Scan for the cell matching the given text and deliver its [x, y] coordinate at center. 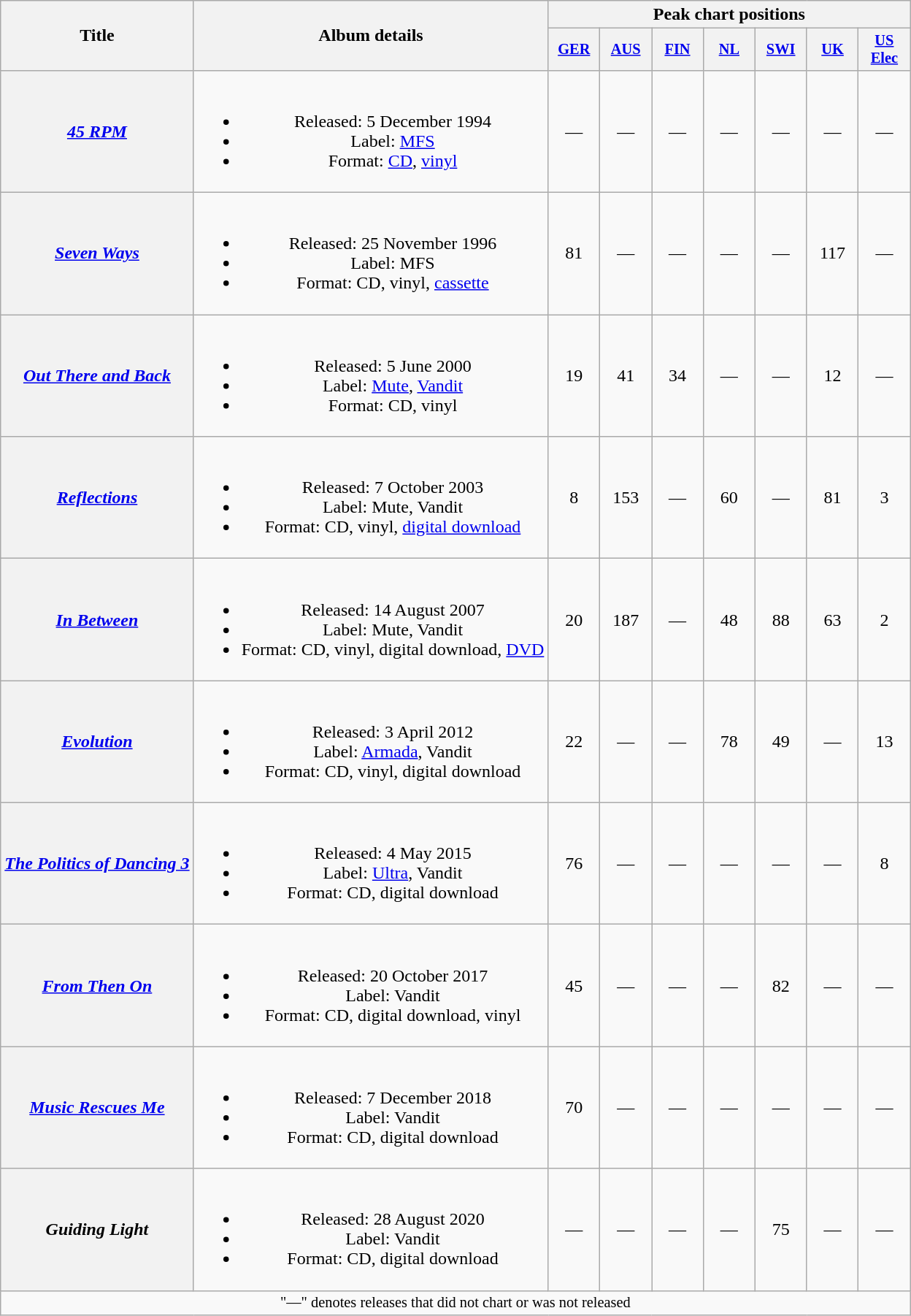
Released: 14 August 2007Label: Mute, VanditFormat: CD, vinyl, digital download, DVD [371, 619]
63 [832, 619]
Released: 3 April 2012Label: Armada, VanditFormat: CD, vinyl, digital download [371, 742]
AUS [626, 50]
76 [574, 863]
"—" denotes releases that did not chart or was not released [455, 1303]
Released: 25 November 1996Label: MFSFormat: CD, vinyl, cassette [371, 254]
Guiding Light [97, 1230]
22 [574, 742]
From Then On [97, 986]
Music Rescues Me [97, 1107]
49 [781, 742]
117 [832, 254]
45 RPM [97, 131]
GER [574, 50]
Released: 20 October 2017Label: VanditFormat: CD, digital download, vinyl [371, 986]
UK [832, 50]
41 [626, 375]
88 [781, 619]
70 [574, 1107]
Released: 5 December 1994Label: MFSFormat: CD, vinyl [371, 131]
In Between [97, 619]
2 [885, 619]
Title [97, 36]
Evolution [97, 742]
12 [832, 375]
20 [574, 619]
48 [729, 619]
Album details [371, 36]
19 [574, 375]
Reflections [97, 498]
Released: 4 May 2015Label: Ultra, VanditFormat: CD, digital download [371, 863]
45 [574, 986]
Released: 7 October 2003Label: Mute, VanditFormat: CD, vinyl, digital download [371, 498]
SWI [781, 50]
3 [885, 498]
US Elec [885, 50]
34 [677, 375]
Released: 7 December 2018Label: VanditFormat: CD, digital download [371, 1107]
187 [626, 619]
153 [626, 498]
Released: 5 June 2000Label: Mute, VanditFormat: CD, vinyl [371, 375]
13 [885, 742]
FIN [677, 50]
78 [729, 742]
60 [729, 498]
Seven Ways [97, 254]
The Politics of Dancing 3 [97, 863]
Released: 28 August 2020Label: VanditFormat: CD, digital download [371, 1230]
82 [781, 986]
Out There and Back [97, 375]
Peak chart positions [729, 15]
NL [729, 50]
75 [781, 1230]
